Output the (X, Y) coordinate of the center of the cell containing the given text.  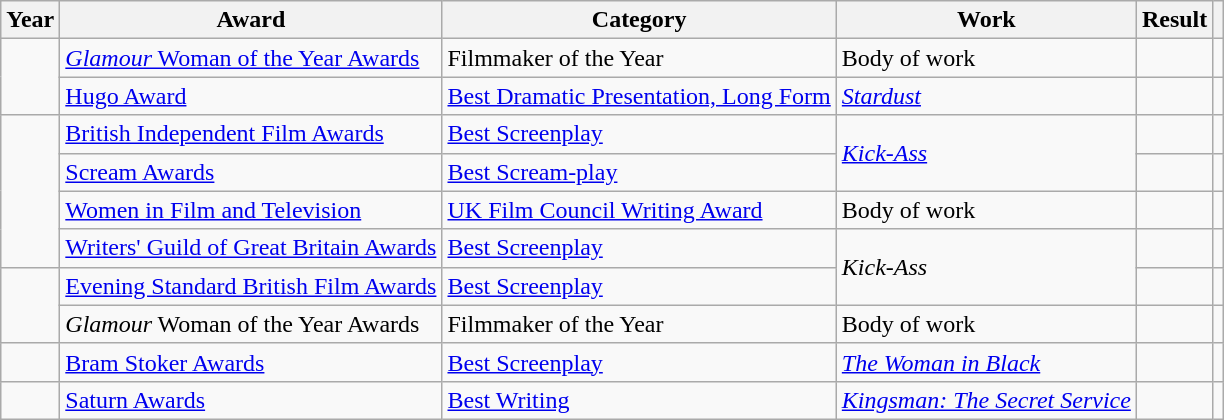
Stardust (986, 96)
Category (639, 20)
Kingsman: The Secret Service (986, 400)
Bram Stoker Awards (251, 362)
Year (30, 20)
Best Writing (639, 400)
Best Dramatic Presentation, Long Form (639, 96)
Women in Film and Television (251, 210)
Scream Awards (251, 172)
British Independent Film Awards (251, 134)
Evening Standard British Film Awards (251, 286)
Work (986, 20)
The Woman in Black (986, 362)
Hugo Award (251, 96)
Award (251, 20)
UK Film Council Writing Award (639, 210)
Result (1174, 20)
Best Scream-play (639, 172)
Writers' Guild of Great Britain Awards (251, 248)
Saturn Awards (251, 400)
